Return the (x, y) coordinate for the center point of the cell that contains the specified text.  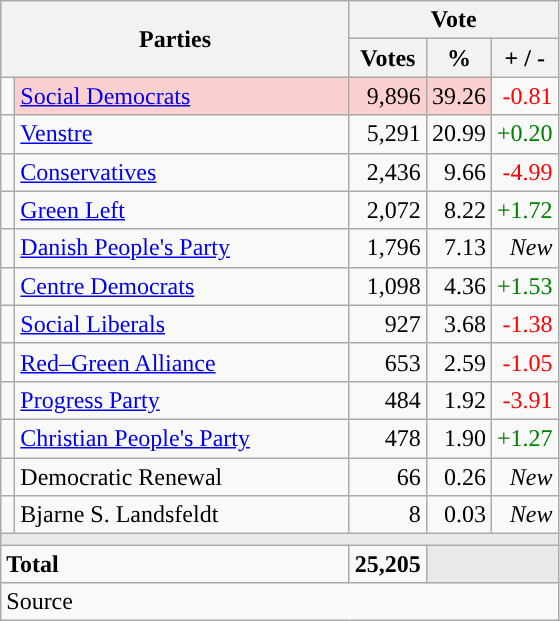
66 (388, 477)
8 (388, 515)
7.13 (458, 248)
484 (388, 400)
Social Liberals (182, 324)
+1.72 (524, 210)
1.90 (458, 438)
-4.99 (524, 172)
Democratic Renewal (182, 477)
Danish People's Party (182, 248)
20.99 (458, 134)
0.03 (458, 515)
-1.05 (524, 362)
Centre Democrats (182, 286)
8.22 (458, 210)
478 (388, 438)
Red–Green Alliance (182, 362)
Source (280, 602)
927 (388, 324)
Social Democrats (182, 96)
+1.53 (524, 286)
2,072 (388, 210)
-0.81 (524, 96)
39.26 (458, 96)
1.92 (458, 400)
2,436 (388, 172)
-1.38 (524, 324)
Venstre (182, 134)
4.36 (458, 286)
0.26 (458, 477)
9.66 (458, 172)
1,796 (388, 248)
Parties (176, 39)
Vote (454, 20)
Bjarne S. Landsfeldt (182, 515)
Conservatives (182, 172)
+1.27 (524, 438)
% (458, 58)
25,205 (388, 564)
Total (176, 564)
9,896 (388, 96)
1,098 (388, 286)
-3.91 (524, 400)
5,291 (388, 134)
3.68 (458, 324)
+0.20 (524, 134)
+ / - (524, 58)
653 (388, 362)
Green Left (182, 210)
Votes (388, 58)
Christian People's Party (182, 438)
2.59 (458, 362)
Progress Party (182, 400)
